Identify which cell holds the provided text, then report its (X, Y) central coordinate. 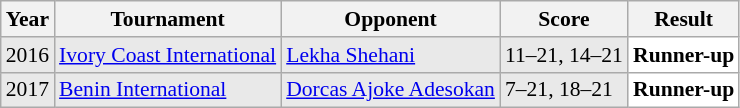
11–21, 14–21 (564, 55)
Ivory Coast International (168, 55)
7–21, 18–21 (564, 90)
Dorcas Ajoke Adesokan (390, 90)
Opponent (390, 19)
Year (28, 19)
Benin International (168, 90)
Tournament (168, 19)
Result (684, 19)
2016 (28, 55)
2017 (28, 90)
Lekha Shehani (390, 55)
Score (564, 19)
